Output the [X, Y] coordinate of the center of the cell containing the given text.  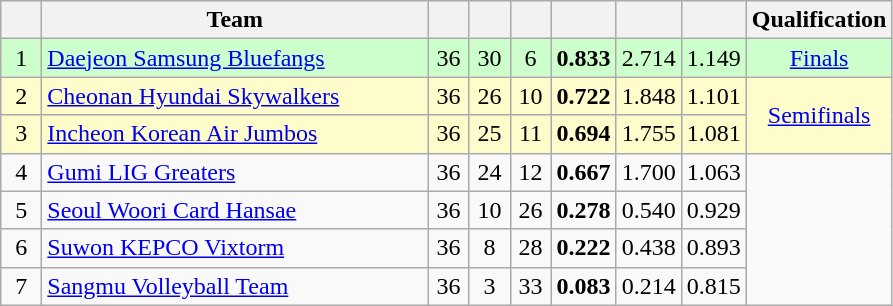
1.081 [714, 134]
30 [490, 58]
7 [22, 286]
33 [530, 286]
0.438 [648, 248]
0.694 [584, 134]
0.083 [584, 286]
2 [22, 96]
0.222 [584, 248]
Daejeon Samsung Bluefangs [235, 58]
0.893 [714, 248]
4 [22, 172]
1.149 [714, 58]
0.278 [584, 210]
28 [530, 248]
Suwon KEPCO Vixtorm [235, 248]
1.101 [714, 96]
0.722 [584, 96]
0.815 [714, 286]
Finals [819, 58]
Semifinals [819, 115]
11 [530, 134]
Cheonan Hyundai Skywalkers [235, 96]
24 [490, 172]
1.700 [648, 172]
Gumi LIG Greaters [235, 172]
1.063 [714, 172]
Seoul Woori Card Hansae [235, 210]
1.848 [648, 96]
Incheon Korean Air Jumbos [235, 134]
1 [22, 58]
Qualification [819, 20]
0.929 [714, 210]
0.667 [584, 172]
0.833 [584, 58]
25 [490, 134]
0.214 [648, 286]
2.714 [648, 58]
5 [22, 210]
12 [530, 172]
8 [490, 248]
Sangmu Volleyball Team [235, 286]
Team [235, 20]
0.540 [648, 210]
1.755 [648, 134]
